Detect which cell encompasses the target text, then output its (X, Y) center coordinate. 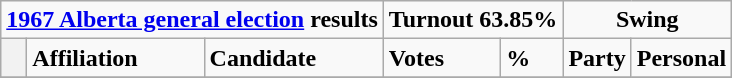
Personal (681, 58)
Candidate (294, 58)
Votes (442, 58)
% (532, 58)
Party (597, 58)
Turnout 63.85% (473, 20)
Affiliation (116, 58)
Swing (648, 20)
1967 Alberta general election results (192, 20)
